Locate the cell with the specified text and output its (X, Y) center coordinate. 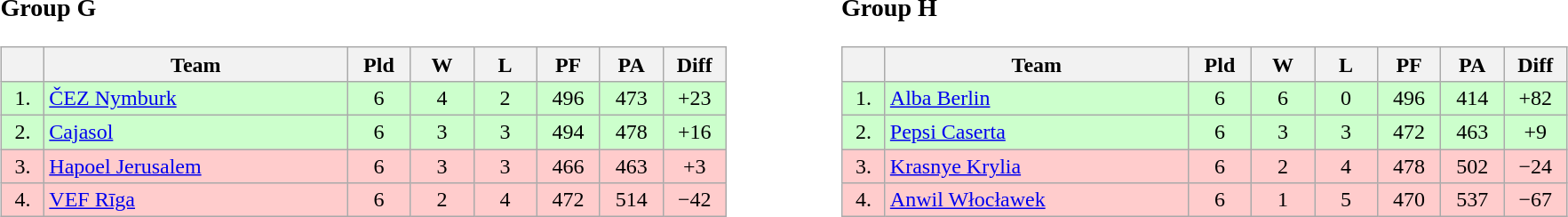
537 (1473, 200)
Krasnye Krylia (1036, 166)
Anwil Włocławek (1036, 200)
514 (631, 200)
Alba Berlin (1036, 98)
−42 (695, 200)
494 (569, 133)
5 (1347, 200)
ČEZ Nymburk (195, 98)
−24 (1535, 166)
Hapoel Jerusalem (195, 166)
0 (1347, 98)
+82 (1535, 98)
+16 (695, 133)
+9 (1535, 133)
Cajasol (195, 133)
473 (631, 98)
Pepsi Caserta (1036, 133)
470 (1409, 200)
+23 (695, 98)
414 (1473, 98)
502 (1473, 166)
VEF Rīga (195, 200)
−67 (1535, 200)
1 (1283, 200)
466 (569, 166)
+3 (695, 166)
